Provide the (X, Y) coordinate of the cell's center where the given text is located.  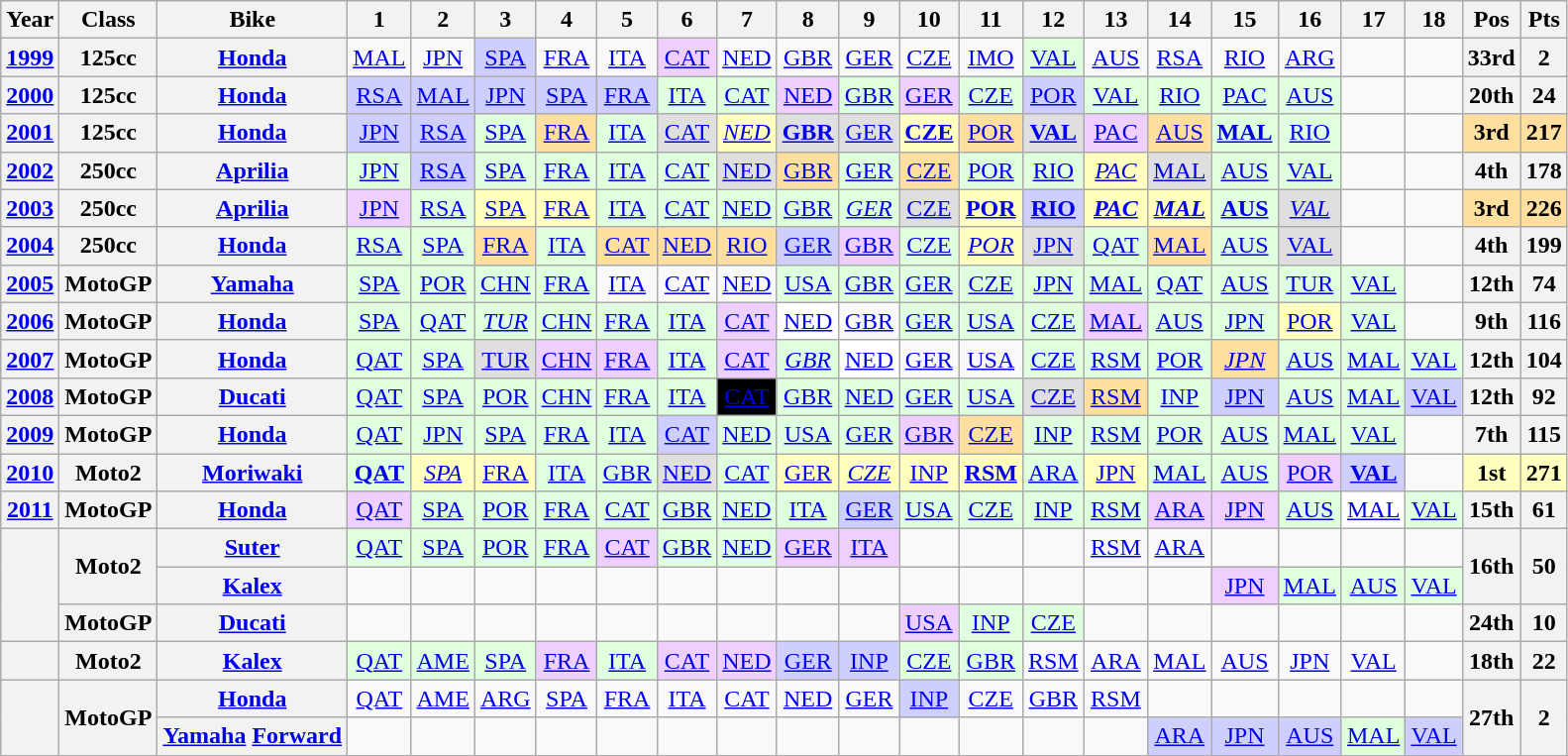
6 (686, 20)
104 (1543, 359)
Class (109, 20)
2005 (30, 283)
217 (1543, 133)
33rd (1492, 57)
2011 (30, 510)
226 (1543, 208)
18 (1434, 20)
2008 (30, 396)
20th (1492, 95)
1st (1492, 473)
8 (808, 20)
IMO (991, 57)
Moriwaki (253, 473)
74 (1543, 283)
9th (1492, 321)
2009 (30, 434)
116 (1543, 321)
Suter (253, 548)
271 (1543, 473)
3 (505, 20)
2004 (30, 246)
15th (1492, 510)
7 (747, 20)
18th (1492, 661)
14 (1180, 20)
2002 (30, 170)
2001 (30, 133)
2010 (30, 473)
2000 (30, 95)
12 (1053, 20)
50 (1543, 567)
16 (1309, 20)
115 (1543, 434)
2003 (30, 208)
5 (627, 20)
1999 (30, 57)
27th (1492, 717)
15 (1244, 20)
Year (30, 20)
13 (1115, 20)
4 (567, 20)
92 (1543, 396)
2006 (30, 321)
Yamaha (253, 283)
199 (1543, 246)
11 (991, 20)
16th (1492, 567)
Bike (253, 20)
Pos (1492, 20)
24th (1492, 623)
Pts (1543, 20)
17 (1373, 20)
2007 (30, 359)
22 (1543, 661)
178 (1543, 170)
9 (869, 20)
1 (379, 20)
24 (1543, 95)
61 (1543, 510)
7th (1492, 434)
Yamaha Forward (253, 736)
